Detect which cell encompasses the target text, then output its (x, y) center coordinate. 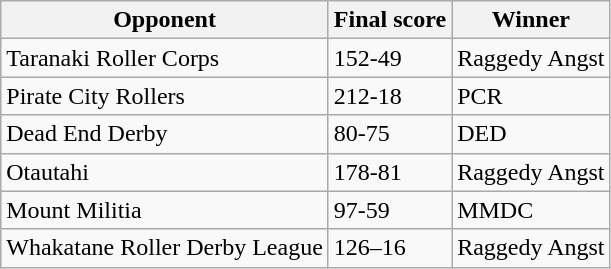
80-75 (390, 134)
97-59 (390, 210)
Taranaki Roller Corps (165, 58)
Final score (390, 20)
Opponent (165, 20)
PCR (531, 96)
Winner (531, 20)
126–16 (390, 248)
Otautahi (165, 172)
DED (531, 134)
Whakatane Roller Derby League (165, 248)
152-49 (390, 58)
MMDC (531, 210)
212-18 (390, 96)
Dead End Derby (165, 134)
Mount Militia (165, 210)
178-81 (390, 172)
Pirate City Rollers (165, 96)
